Search for the cell housing the specified text and yield its [X, Y] center coordinate. 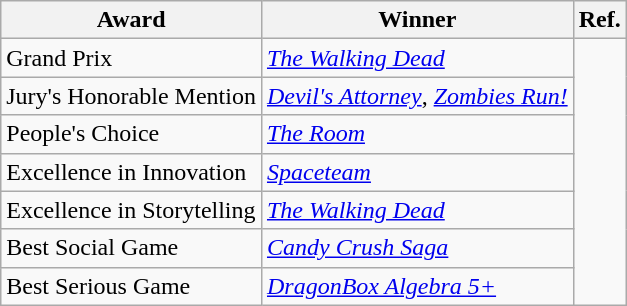
Best Serious Game [132, 286]
Best Social Game [132, 248]
Devil's Attorney, Zombies Run! [417, 96]
Grand Prix [132, 58]
Spaceteam [417, 172]
People's Choice [132, 134]
Ref. [600, 20]
Candy Crush Saga [417, 248]
Excellence in Innovation [132, 172]
Excellence in Storytelling [132, 210]
Award [132, 20]
Jury's Honorable Mention [132, 96]
Winner [417, 20]
The Room [417, 134]
DragonBox Algebra 5+ [417, 286]
